Output the (x, y) coordinate of the center of the cell containing the given text.  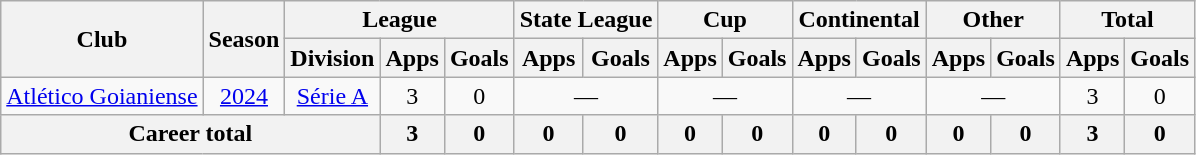
Continental (859, 20)
Club (102, 39)
Other (993, 20)
State League (586, 20)
Division (332, 58)
Cup (725, 20)
Total (1127, 20)
Série A (332, 96)
Season (244, 39)
2024 (244, 96)
Atlético Goianiense (102, 96)
Career total (190, 134)
League (400, 20)
